Identify which cell holds the provided text, then report its [x, y] central coordinate. 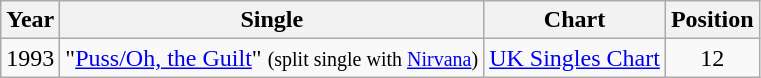
Single [272, 20]
Position [712, 20]
UK Singles Chart [575, 58]
12 [712, 58]
Year [30, 20]
1993 [30, 58]
"Puss/Oh, the Guilt" (split single with Nirvana) [272, 58]
Chart [575, 20]
